Identify which cell holds the provided text, then report its (X, Y) central coordinate. 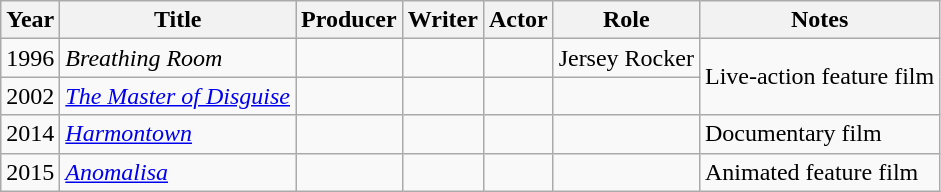
Title (178, 20)
Actor (518, 20)
Jersey Rocker (626, 58)
Documentary film (819, 134)
Harmontown (178, 134)
Producer (350, 20)
1996 (30, 58)
Writer (442, 20)
Animated feature film (819, 172)
2002 (30, 96)
Notes (819, 20)
Role (626, 20)
Anomalisa (178, 172)
2015 (30, 172)
Year (30, 20)
Breathing Room (178, 58)
Live-action feature film (819, 77)
2014 (30, 134)
The Master of Disguise (178, 96)
